From the cell containing the given text, extract its center point as (x, y) coordinate. 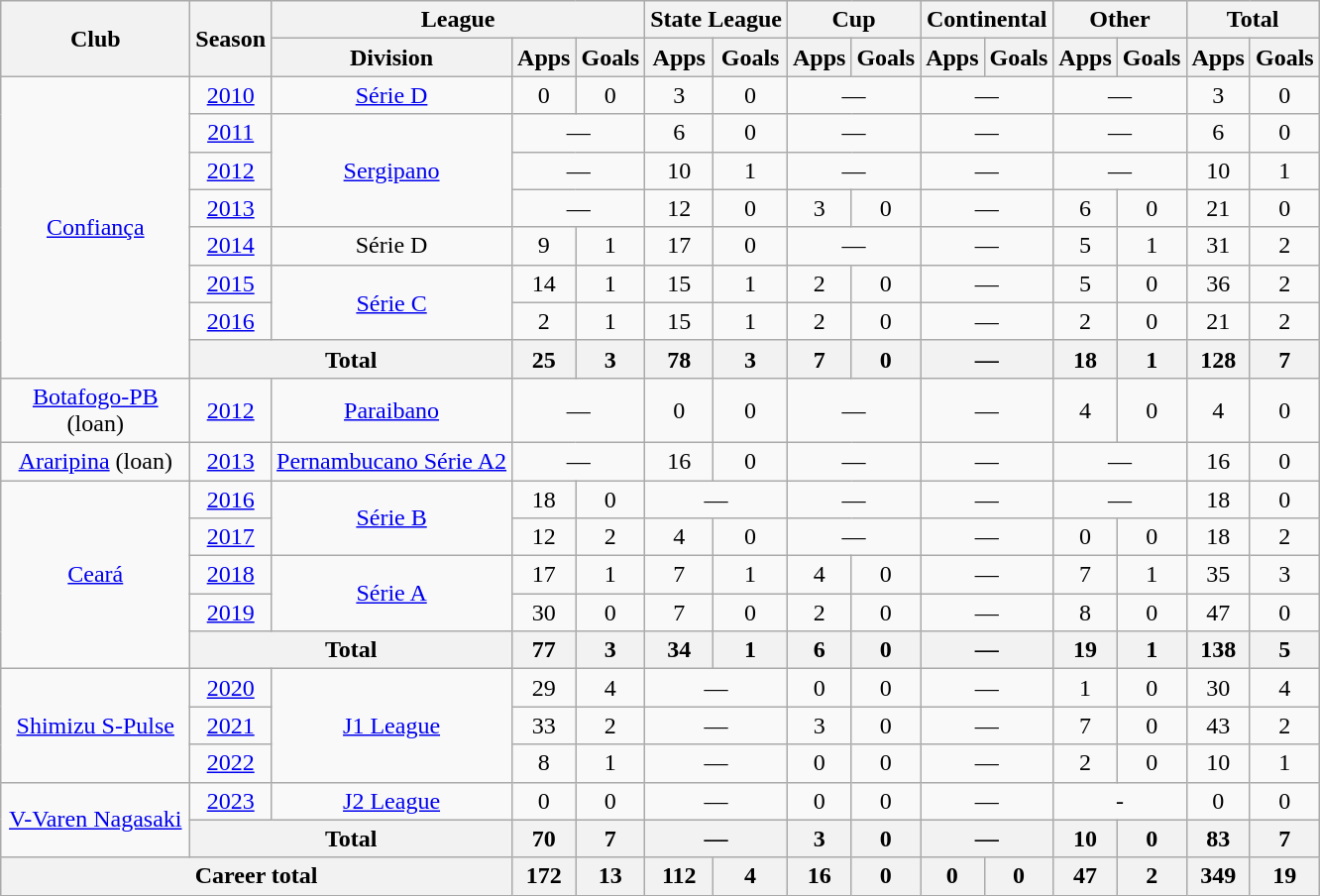
Araripina (loan) (95, 461)
League (458, 20)
2018 (231, 575)
Cup (853, 20)
14 (544, 283)
Career total (257, 876)
34 (680, 650)
Club (95, 39)
70 (544, 839)
Continental (987, 20)
83 (1218, 839)
Season (231, 39)
2017 (231, 537)
43 (1218, 726)
Paraibano (392, 410)
78 (680, 359)
Ceará (95, 574)
25 (544, 359)
112 (680, 876)
Shimizu S-Pulse (95, 726)
V-Varen Nagasaki (95, 820)
2020 (231, 688)
Sergipano (392, 170)
Série A (392, 594)
2021 (231, 726)
Division (392, 57)
2011 (231, 133)
128 (1218, 359)
29 (544, 688)
138 (1218, 650)
77 (544, 650)
13 (610, 876)
State League (716, 20)
172 (544, 876)
J2 League (392, 801)
Pernambucano Série A2 (392, 461)
2010 (231, 95)
36 (1218, 283)
Other (1120, 20)
Série C (392, 302)
33 (544, 726)
2015 (231, 283)
9 (544, 246)
Série B (392, 517)
Confiança (95, 227)
2019 (231, 613)
2023 (231, 801)
35 (1218, 575)
- (1120, 801)
31 (1218, 246)
J1 League (392, 726)
2014 (231, 246)
Botafogo-PB (loan) (95, 410)
349 (1218, 876)
2022 (231, 763)
